Provide the [x, y] coordinate of the cell's center where the given text is located.  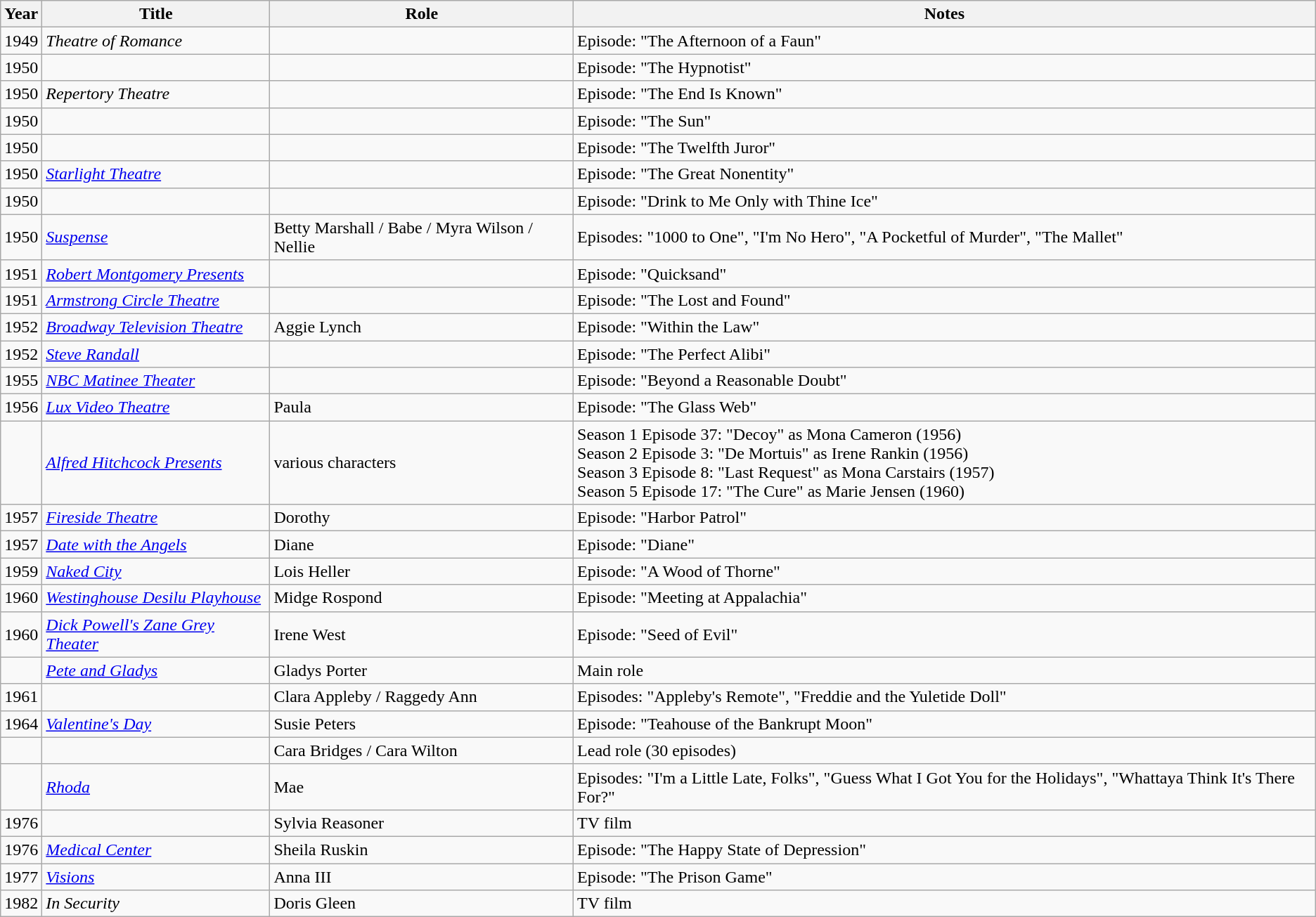
Medical Center [156, 850]
Lead role (30 episodes) [945, 750]
Episode: "The Lost and Found" [945, 300]
Main role [945, 670]
Date with the Angels [156, 545]
Irene West [422, 634]
various characters [422, 462]
Sheila Ruskin [422, 850]
Midge Rospond [422, 598]
Episodes: "Appleby's Remote", "Freddie and the Yuletide Doll" [945, 697]
Dorothy [422, 518]
1959 [21, 571]
Episode: "The Sun" [945, 121]
Episodes: "I'm a Little Late, Folks", "Guess What I Got You for the Holidays", "Whattaya Think It's There For?" [945, 787]
Alfred Hitchcock Presents [156, 462]
Year [21, 14]
Gladys Porter [422, 670]
1955 [21, 381]
Westinghouse Desilu Playhouse [156, 598]
Robert Montgomery Presents [156, 273]
Starlight Theatre [156, 174]
Episode: "The Glass Web" [945, 408]
Lux Video Theatre [156, 408]
1956 [21, 408]
Episode: "Harbor Patrol" [945, 518]
In Security [156, 904]
Cara Bridges / Cara Wilton [422, 750]
Episode: "A Wood of Thorne" [945, 571]
1982 [21, 904]
1977 [21, 876]
Episode: "The Afternoon of a Faun" [945, 41]
Rhoda [156, 787]
Episode: "The Happy State of Depression" [945, 850]
Episode: "The Hypnotist" [945, 67]
Aggie Lynch [422, 327]
Role [422, 14]
Suspense [156, 238]
Episode: "The End Is Known" [945, 94]
Valentine's Day [156, 724]
Sylvia Reasoner [422, 823]
Anna III [422, 876]
Clara Appleby / Raggedy Ann [422, 697]
Episode: "Beyond a Reasonable Doubt" [945, 381]
Theatre of Romance [156, 41]
Episodes: "1000 to One", "I'm No Hero", "A Pocketful of Murder", "The Mallet" [945, 238]
Naked City [156, 571]
NBC Matinee Theater [156, 381]
1964 [21, 724]
Episode: "Meeting at Appalachia" [945, 598]
Episode: "The Great Nonentity" [945, 174]
Episode: "The Twelfth Juror" [945, 148]
Broadway Television Theatre [156, 327]
Episode: "Quicksand" [945, 273]
Paula [422, 408]
Episode: "The Prison Game" [945, 876]
Armstrong Circle Theatre [156, 300]
Episode: "Within the Law" [945, 327]
Susie Peters [422, 724]
Pete and Gladys [156, 670]
Mae [422, 787]
Fireside Theatre [156, 518]
Betty Marshall / Babe / Myra Wilson / Nellie [422, 238]
Episode: "Diane" [945, 545]
Steve Randall [156, 353]
Episode: "Teahouse of the Bankrupt Moon" [945, 724]
Lois Heller [422, 571]
1961 [21, 697]
Doris Gleen [422, 904]
Notes [945, 14]
Title [156, 14]
1949 [21, 41]
Episode: "Seed of Evil" [945, 634]
Episode: "Drink to Me Only with Thine Ice" [945, 201]
Episode: "The Perfect Alibi" [945, 353]
Dick Powell's Zane Grey Theater [156, 634]
Visions [156, 876]
Diane [422, 545]
Repertory Theatre [156, 94]
